Identify which cell holds the provided text, then report its [X, Y] central coordinate. 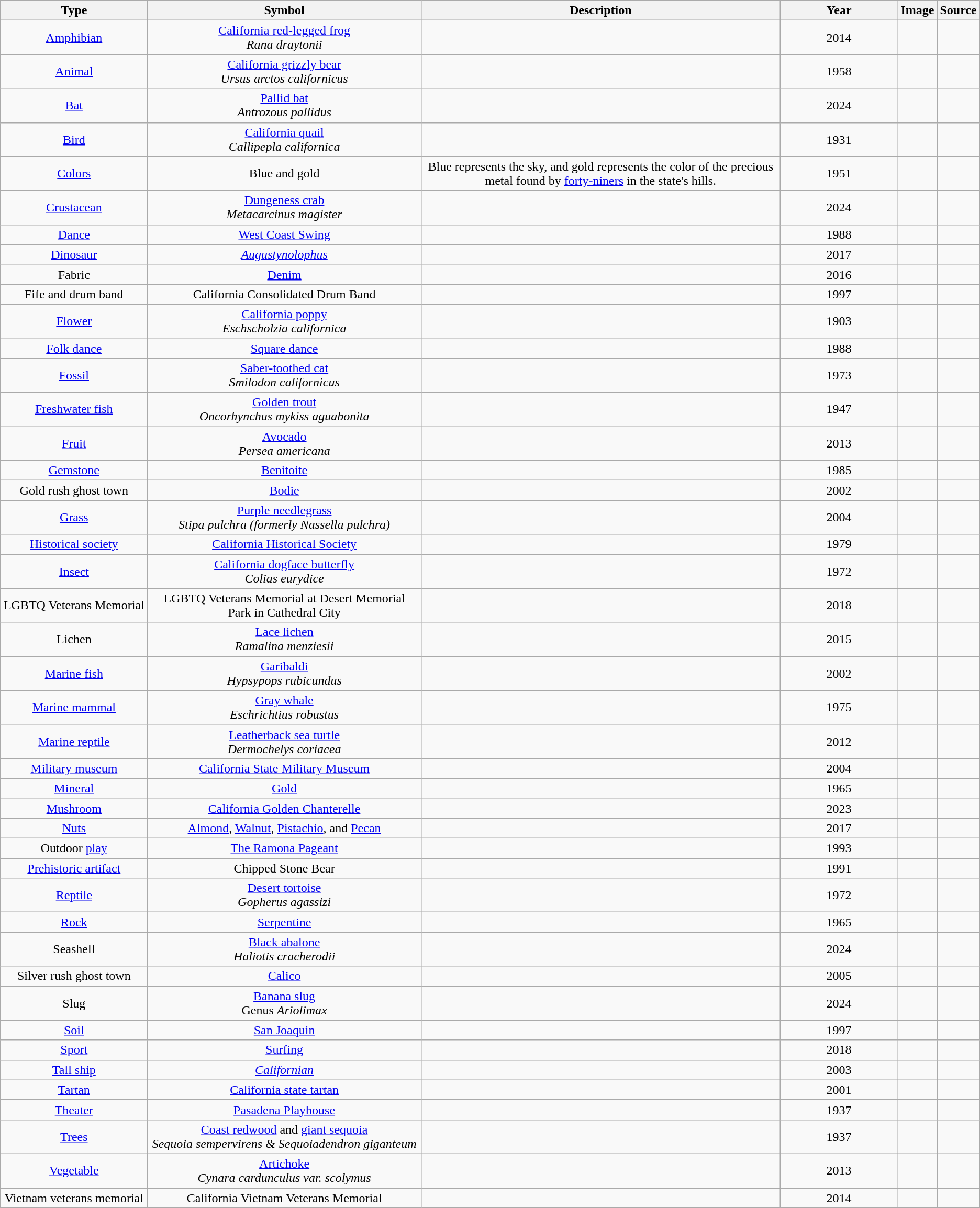
Augustynolophus [284, 254]
Rock [74, 922]
1975 [839, 708]
Year [839, 10]
Insect [74, 572]
Sport [74, 1050]
1958 [839, 71]
Dinosaur [74, 254]
1903 [839, 321]
California State Military Museum [284, 768]
Trees [74, 1137]
California Golden Chanterelle [284, 809]
2001 [839, 1090]
Historical society [74, 544]
Mushroom [74, 809]
1993 [839, 848]
ArtichokeCynara cardunculus var. scolymus [284, 1170]
2012 [839, 741]
San Joaquin [284, 1030]
The Ramona Pageant [284, 848]
Mineral [74, 788]
Lichen [74, 640]
2023 [839, 809]
Blue and gold [284, 174]
1985 [839, 471]
LGBTQ Veterans Memorial at Desert Memorial Park in Cathedral City [284, 605]
1973 [839, 376]
2003 [839, 1070]
Fife and drum band [74, 294]
Coast redwood and giant sequoiaSequoia sempervirens & Sequoiadendron giganteum [284, 1137]
Seashell [74, 949]
Bird [74, 139]
Banana slugGenus Ariolimax [284, 1003]
Lace lichenRamalina menziesii [284, 640]
Soil [74, 1030]
Marine reptile [74, 741]
Silver rush ghost town [74, 976]
Crustacean [74, 207]
Saber-toothed catSmilodon californicus [284, 376]
Calico [284, 976]
2016 [839, 274]
California dogface butterflyColias eurydice [284, 572]
Military museum [74, 768]
2005 [839, 976]
Black abaloneHaliotis cracherodii [284, 949]
California grizzly bearUrsus arctos californicus [284, 71]
Nuts [74, 829]
Serpentine [284, 922]
Pallid batAntrozous pallidus [284, 106]
Tartan [74, 1090]
Amphibian [74, 38]
California Consolidated Drum Band [284, 294]
Slug [74, 1003]
Vietnam veterans memorial [74, 1198]
Bodie [284, 490]
Marine fish [74, 673]
Pasadena Playhouse [284, 1110]
Reptile [74, 895]
AvocadoPersea americana [284, 444]
Leatherback sea turtleDermochelys coriacea [284, 741]
Purple needlegrassStipa pulchra (formerly Nassella pulchra) [284, 517]
Vegetable [74, 1170]
Gold rush ghost town [74, 490]
California poppyEschscholzia californica [284, 321]
Golden troutOncorhynchus mykiss aguabonita [284, 409]
Marine mammal [74, 708]
Image [917, 10]
Almond, Walnut, Pistachio, and Pecan [284, 829]
Type [74, 10]
1991 [839, 868]
Fruit [74, 444]
Fabric [74, 274]
Dungeness crabMetacarcinus magister [284, 207]
Gemstone [74, 471]
Flower [74, 321]
California red-legged frogRana draytonii [284, 38]
1931 [839, 139]
Gold [284, 788]
Source [958, 10]
1947 [839, 409]
Californian [284, 1070]
Prehistoric artifact [74, 868]
Theater [74, 1110]
Tall ship [74, 1070]
California quailCallipepla californica [284, 139]
Desert tortoise Gopherus agassizi [284, 895]
1979 [839, 544]
Freshwater fish [74, 409]
Blue represents the sky, and gold represents the color of the precious metal found by forty-niners in the state's hills. [600, 174]
Dance [74, 234]
LGBTQ Veterans Memorial [74, 605]
Chipped Stone Bear [284, 868]
Outdoor play [74, 848]
Folk dance [74, 348]
California state tartan [284, 1090]
West Coast Swing [284, 234]
Benitoite [284, 471]
Description [600, 10]
Symbol [284, 10]
Denim [284, 274]
California Vietnam Veterans Memorial [284, 1198]
Colors [74, 174]
Animal [74, 71]
Bat [74, 106]
California Historical Society [284, 544]
GaribaldiHypsypops rubicundus [284, 673]
Grass [74, 517]
1951 [839, 174]
Fossil [74, 376]
2015 [839, 640]
Gray whaleEschrichtius robustus [284, 708]
Surfing [284, 1050]
Square dance [284, 348]
